Output the (x, y) coordinate of the center of the cell containing the given text.  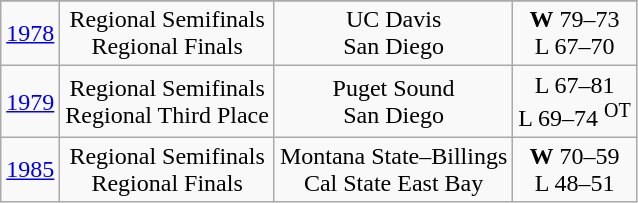
Puget SoundSan Diego (393, 102)
W 79–73L 67–70 (575, 34)
UC DavisSan Diego (393, 34)
1985 (30, 170)
L 67–81L 69–74 OT (575, 102)
1978 (30, 34)
1979 (30, 102)
Montana State–BillingsCal State East Bay (393, 170)
Regional SemifinalsRegional Third Place (168, 102)
W 70–59L 48–51 (575, 170)
